For the text-containing cell, return its midpoint in [X, Y] coordinate format. 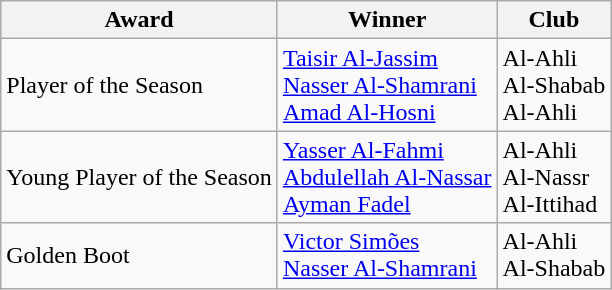
Young Player of the Season [140, 177]
Player of the Season [140, 85]
Al-AhliAl-ShababAl-Ahli [554, 85]
Golden Boot [140, 256]
Victor Simões Nasser Al-Shamrani [387, 256]
Winner [387, 20]
Al-AhliAl-Shabab [554, 256]
Award [140, 20]
Yasser Al-Fahmi Abdulellah Al-Nassar Ayman Fadel [387, 177]
Al-AhliAl-NassrAl-Ittihad [554, 177]
Taisir Al-Jassim Nasser Al-Shamrani Amad Al-Hosni [387, 85]
Club [554, 20]
